Pinpoint the cell where the given text exists, returning its (x, y) midpoint coordinate. 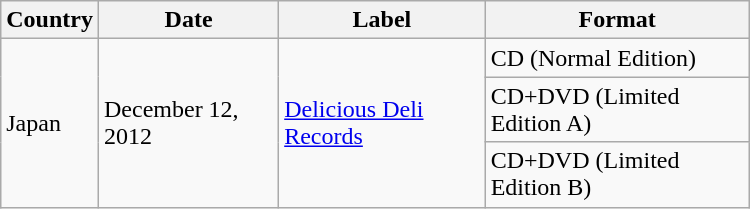
Delicious Deli Records (382, 123)
Country (50, 20)
Format (617, 20)
Date (188, 20)
December 12, 2012 (188, 123)
Label (382, 20)
CD+DVD (Limited Edition B) (617, 174)
CD (Normal Edition) (617, 58)
Japan (50, 123)
CD+DVD (Limited Edition A) (617, 110)
